Detect which cell encompasses the target text, then output its [X, Y] center coordinate. 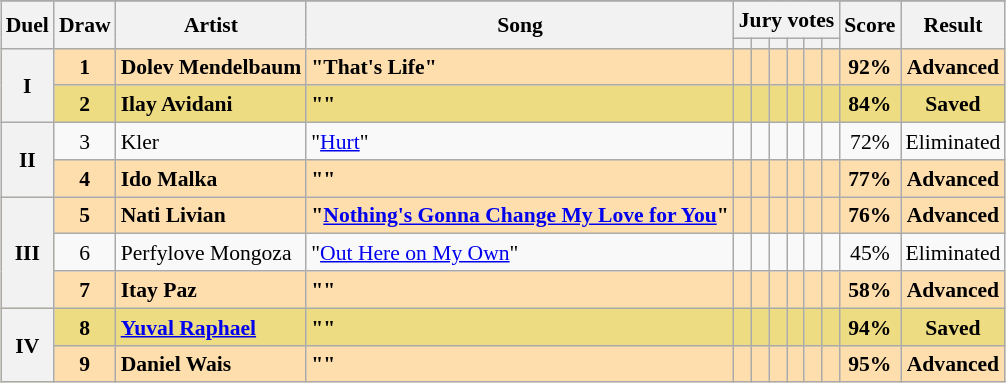
94% [870, 326]
I [28, 85]
45% [870, 252]
II [28, 160]
Ido Malka [212, 178]
84% [870, 104]
4 [85, 178]
Perfylove Mongoza [212, 252]
92% [870, 66]
58% [870, 290]
1 [85, 66]
Ilay Avidani [212, 104]
Duel [28, 24]
Itay Paz [212, 290]
"Hurt" [520, 142]
3 [85, 142]
Kler [212, 142]
7 [85, 290]
Dolev Mendelbaum [212, 66]
9 [85, 364]
Score [870, 24]
"Out Here on My Own" [520, 252]
5 [85, 216]
"That's Life" [520, 66]
IV [28, 345]
72% [870, 142]
76% [870, 216]
Daniel Wais [212, 364]
Result [954, 24]
Draw [85, 24]
III [28, 252]
Nati Livian [212, 216]
Artist [212, 24]
Yuval Raphael [212, 326]
77% [870, 178]
"Nothing's Gonna Change My Love for You" [520, 216]
2 [85, 104]
6 [85, 252]
Jury votes [786, 20]
95% [870, 364]
Song [520, 24]
8 [85, 326]
